Return the [X, Y] coordinate for the center point of the cell that contains the specified text.  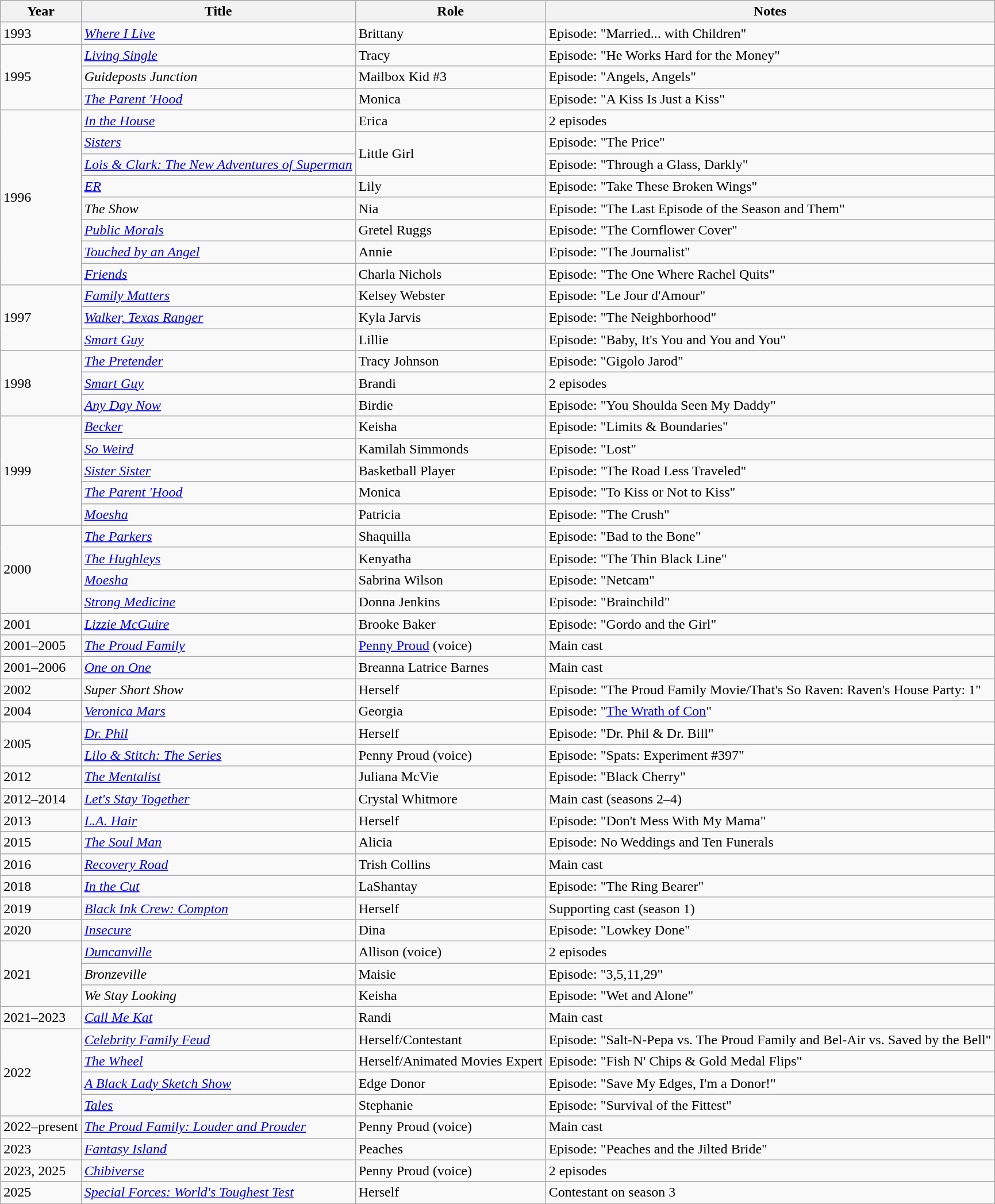
Randi [451, 1018]
2001–2005 [41, 646]
1999 [41, 471]
1996 [41, 197]
Tracy [451, 55]
Kelsey Webster [451, 296]
Episode: "Brainchild" [770, 602]
Special Forces: World's Toughest Test [218, 1193]
So Weird [218, 449]
Supporting cast (season 1) [770, 908]
Nia [451, 208]
Episode: "The Road Less Traveled" [770, 471]
Year [41, 11]
Edge Donor [451, 1083]
Alicia [451, 843]
Role [451, 11]
2021–2023 [41, 1018]
Insecure [218, 930]
Episode: "Through a Glass, Darkly" [770, 164]
Episode: "Salt-N-Pepa vs. The Proud Family and Bel-Air vs. Saved by the Bell" [770, 1040]
Gretel Ruggs [451, 230]
2013 [41, 821]
Herself/Animated Movies Expert [451, 1061]
Episode: "The Neighborhood" [770, 318]
Fantasy Island [218, 1149]
One on One [218, 668]
Friends [218, 274]
Episode: "Take These Broken Wings" [770, 186]
Little Girl [451, 153]
Episode: "Don't Mess With My Mama" [770, 821]
1995 [41, 77]
2005 [41, 744]
Episode: "Baby, It's You and You and You" [770, 340]
2000 [41, 569]
Crystal Whitmore [451, 799]
Charla Nichols [451, 274]
Veronica Mars [218, 711]
Allison (voice) [451, 952]
Episode: "Bad to the Bone" [770, 536]
Notes [770, 11]
Any Day Now [218, 405]
Episode: "Gordo and the Girl" [770, 624]
Episode: "Netcam" [770, 580]
Maisie [451, 974]
2023 [41, 1149]
Episode: "The Thin Black Line" [770, 558]
Episode: "Gigolo Jarod" [770, 361]
Episode: "Dr. Phil & Dr. Bill" [770, 733]
Recovery Road [218, 864]
Duncanville [218, 952]
L.A. Hair [218, 821]
Episode: "The Crush" [770, 514]
Basketball Player [451, 471]
Annie [451, 252]
2015 [41, 843]
2001 [41, 624]
Super Short Show [218, 690]
Episode: "He Works Hard for the Money" [770, 55]
Herself/Contestant [451, 1040]
Episode: "3,5,11,29" [770, 974]
Donna Jenkins [451, 602]
Kamilah Simmonds [451, 449]
Lilo & Stitch: The Series [218, 755]
Brandi [451, 383]
The Parkers [218, 536]
2012 [41, 777]
The Proud Family [218, 646]
Shaquilla [451, 536]
1993 [41, 33]
Sisters [218, 143]
Episode: "Le Jour d'Amour" [770, 296]
2016 [41, 864]
2025 [41, 1193]
Tracy Johnson [451, 361]
Episode: "The Price" [770, 143]
2001–2006 [41, 668]
Episode: "The Cornflower Cover" [770, 230]
The Hughleys [218, 558]
Episode: "Survival of the Fittest" [770, 1105]
2022–present [41, 1127]
Episode: "To Kiss or Not to Kiss" [770, 493]
Episode: "Married... with Children" [770, 33]
In the House [218, 121]
Episode: "Save My Edges, I'm a Donor!" [770, 1083]
The Show [218, 208]
Tales [218, 1105]
Episode: "The One Where Rachel Quits" [770, 274]
The Mentalist [218, 777]
Guideposts Junction [218, 77]
Episode: "Spats: Experiment #397" [770, 755]
Family Matters [218, 296]
ER [218, 186]
Peaches [451, 1149]
Main cast (seasons 2–4) [770, 799]
Episode: "A Kiss Is Just a Kiss" [770, 99]
Black Ink Crew: Compton [218, 908]
Celebrity Family Feud [218, 1040]
Walker, Texas Ranger [218, 318]
2020 [41, 930]
LaShantay [451, 886]
A Black Lady Sketch Show [218, 1083]
The Soul Man [218, 843]
The Pretender [218, 361]
Episode: "Peaches and the Jilted Bride" [770, 1149]
Erica [451, 121]
Contestant on season 3 [770, 1193]
Lizzie McGuire [218, 624]
2021 [41, 974]
Strong Medicine [218, 602]
Patricia [451, 514]
Episode: "The Proud Family Movie/That's So Raven: Raven's House Party: 1" [770, 690]
2023, 2025 [41, 1171]
Where I Live [218, 33]
1998 [41, 383]
Stephanie [451, 1105]
Dina [451, 930]
Episode: "Black Cherry" [770, 777]
Bronzeville [218, 974]
Lillie [451, 340]
Lois & Clark: The New Adventures of Superman [218, 164]
Episode: "Limits & Boundaries" [770, 427]
Birdie [451, 405]
In the Cut [218, 886]
2002 [41, 690]
Brittany [451, 33]
Kyla Jarvis [451, 318]
Sabrina Wilson [451, 580]
Episode: "Angels, Angels" [770, 77]
Public Morals [218, 230]
Trish Collins [451, 864]
Becker [218, 427]
Let's Stay Together [218, 799]
Episode: "Wet and Alone" [770, 996]
Georgia [451, 711]
Episode: "The Last Episode of the Season and Them" [770, 208]
2018 [41, 886]
Episode: "Fish N' Chips & Gold Medal Flips" [770, 1061]
Juliana McVie [451, 777]
Breanna Latrice Barnes [451, 668]
2022 [41, 1072]
Brooke Baker [451, 624]
Chibiverse [218, 1171]
1997 [41, 318]
Kenyatha [451, 558]
Episode: "Lowkey Done" [770, 930]
Episode: "Lost" [770, 449]
Title [218, 11]
The Wheel [218, 1061]
Episode: "The Ring Bearer" [770, 886]
2004 [41, 711]
Call Me Kat [218, 1018]
Sister Sister [218, 471]
Episode: "The Wrath of Con" [770, 711]
Living Single [218, 55]
Episode: "You Shoulda Seen My Daddy" [770, 405]
Dr. Phil [218, 733]
2012–2014 [41, 799]
Mailbox Kid #3 [451, 77]
The Proud Family: Louder and Prouder [218, 1127]
Touched by an Angel [218, 252]
We Stay Looking [218, 996]
Lily [451, 186]
Episode: No Weddings and Ten Funerals [770, 843]
2019 [41, 908]
Episode: "The Journalist" [770, 252]
